For the text-containing cell, return its midpoint in (x, y) coordinate format. 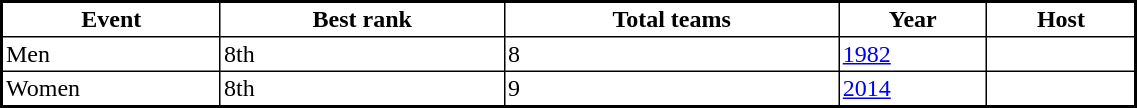
9 (672, 88)
Women (112, 88)
Best rank (362, 20)
1982 (912, 54)
8 (672, 54)
Event (112, 20)
2014 (912, 88)
Men (112, 54)
Total teams (672, 20)
Host (1062, 20)
Year (912, 20)
